Locate the cell with the specified text and output its [X, Y] center coordinate. 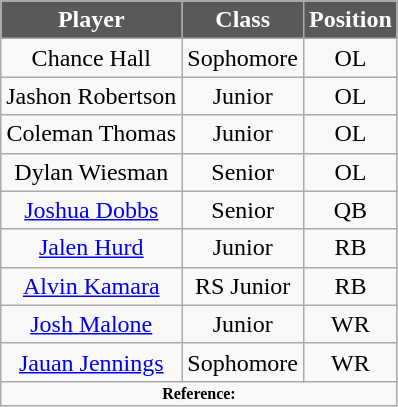
Jalen Hurd [92, 248]
Jashon Robertson [92, 96]
Chance Hall [92, 58]
QB [351, 210]
Coleman Thomas [92, 134]
Player [92, 20]
Jauan Jennings [92, 362]
Class [243, 20]
Joshua Dobbs [92, 210]
Alvin Kamara [92, 286]
Reference: [200, 393]
Position [351, 20]
Josh Malone [92, 324]
RS Junior [243, 286]
Dylan Wiesman [92, 172]
